Scan for the cell matching the given text and deliver its [X, Y] coordinate at center. 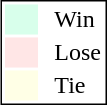
Lose [78, 53]
Tie [78, 85]
Win [78, 19]
